Capture the cell that displays the provided text and extract its (X, Y) central coordinate. 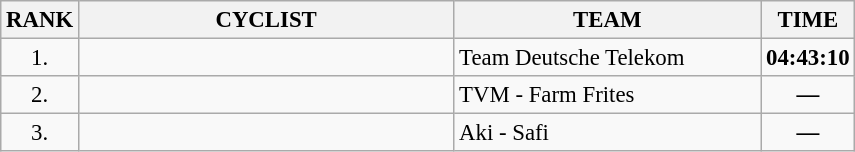
2. (40, 95)
Team Deutsche Telekom (608, 58)
TIME (808, 20)
RANK (40, 20)
3. (40, 133)
Aki - Safi (608, 133)
1. (40, 58)
CYCLIST (266, 20)
TEAM (608, 20)
04:43:10 (808, 58)
TVM - Farm Frites (608, 95)
